Identify which cell holds the provided text, then report its (x, y) central coordinate. 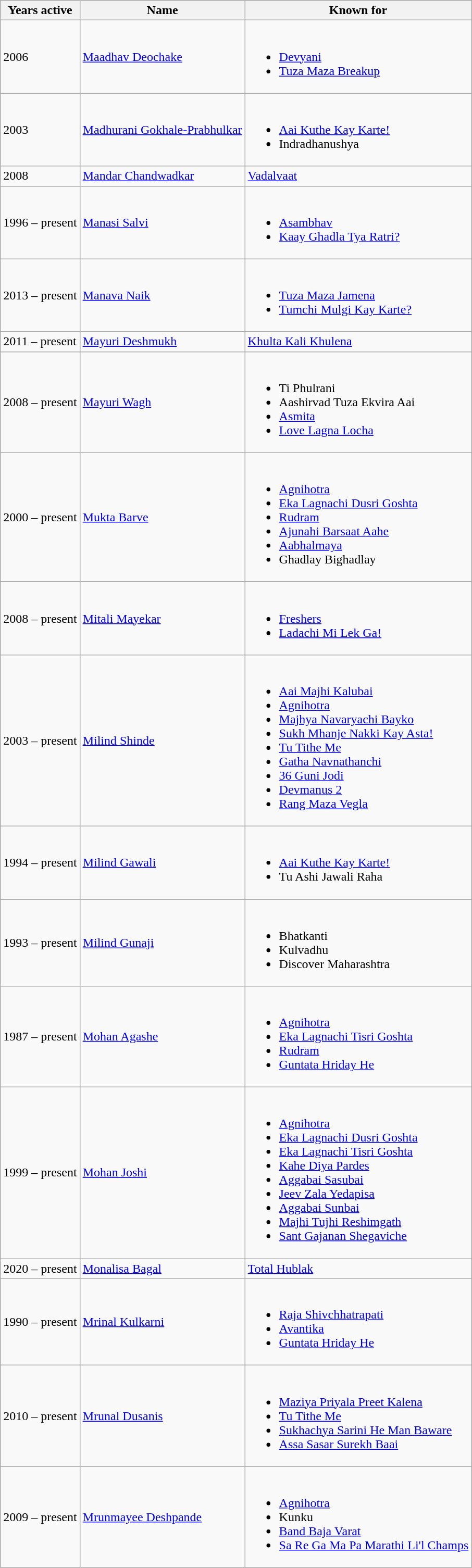
2008 (40, 176)
2013 – present (40, 295)
AgnihotraKunkuBand Baja VaratSa Re Ga Ma Pa Marathi Li'l Champs (358, 1517)
2010 – present (40, 1416)
Vadalvaat (358, 176)
Mukta Barve (163, 517)
Maadhav Deochake (163, 57)
FreshersLadachi Mi Lek Ga! (358, 618)
Aai Kuthe Kay Karte!Tu Ashi Jawali Raha (358, 862)
2009 – present (40, 1517)
Mohan Joshi (163, 1173)
AgnihotraEka Lagnachi Tisri GoshtaRudramGuntata Hriday He (358, 1037)
1994 – present (40, 862)
Milind Gawali (163, 862)
Total Hublak (358, 1269)
Mitali Mayekar (163, 618)
Mayuri Deshmukh (163, 342)
1996 – present (40, 222)
Known for (358, 10)
Monalisa Bagal (163, 1269)
Mandar Chandwadkar (163, 176)
1987 – present (40, 1037)
Tuza Maza JamenaTumchi Mulgi Kay Karte? (358, 295)
2003 (40, 130)
2000 – present (40, 517)
AsambhavKaay Ghadla Tya Ratri? (358, 222)
Manava Naik (163, 295)
1993 – present (40, 943)
2020 – present (40, 1269)
BhatkantiKulvadhuDiscover Maharashtra (358, 943)
Aai Kuthe Kay Karte!Indradhanushya (358, 130)
Madhurani Gokhale-Prabhulkar (163, 130)
Years active (40, 10)
Mayuri Wagh (163, 402)
Mohan Agashe (163, 1037)
Ti PhulraniAashirvad Tuza Ekvira AaiAsmitaLove Lagna Locha (358, 402)
1999 – present (40, 1173)
Name (163, 10)
Mrunal Dusanis (163, 1416)
Mrunmayee Deshpande (163, 1517)
DevyaniTuza Maza Breakup (358, 57)
1990 – present (40, 1322)
Maziya Priyala Preet KalenaTu Tithe MeSukhachya Sarini He Man BawareAssa Sasar Surekh Baai (358, 1416)
Aai Majhi KalubaiAgnihotraMajhya Navaryachi BaykoSukh Mhanje Nakki Kay Asta!Tu Tithe MeGatha Navnathanchi36 Guni JodiDevmanus 2Rang Maza Vegla (358, 741)
AgnihotraEka Lagnachi Dusri GoshtaRudramAjunahi Barsaat AaheAabhalmayaGhadlay Bighadlay (358, 517)
Khulta Kali Khulena (358, 342)
2011 – present (40, 342)
Manasi Salvi (163, 222)
Milind Shinde (163, 741)
Milind Gunaji (163, 943)
2003 – present (40, 741)
Raja ShivchhatrapatiAvantikaGuntata Hriday He (358, 1322)
2006 (40, 57)
Mrinal Kulkarni (163, 1322)
